Return the (X, Y) coordinate for the center point of the cell that contains the specified text.  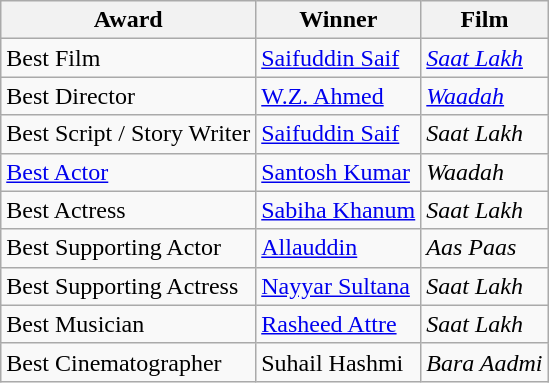
Rasheed Attre (338, 324)
Best Film (128, 58)
Allauddin (338, 248)
Best Script / Story Writer (128, 134)
Best Supporting Actor (128, 248)
Winner (338, 20)
Best Supporting Actress (128, 286)
Best Cinematographer (128, 362)
Aas Paas (484, 248)
Best Director (128, 96)
Best Musician (128, 324)
Best Actress (128, 210)
Award (128, 20)
Suhail Hashmi (338, 362)
Best Actor (128, 172)
Film (484, 20)
Santosh Kumar (338, 172)
W.Z. Ahmed (338, 96)
Bara Aadmi (484, 362)
Sabiha Khanum (338, 210)
Nayyar Sultana (338, 286)
